Return [x, y] of the center of cell containing provided text 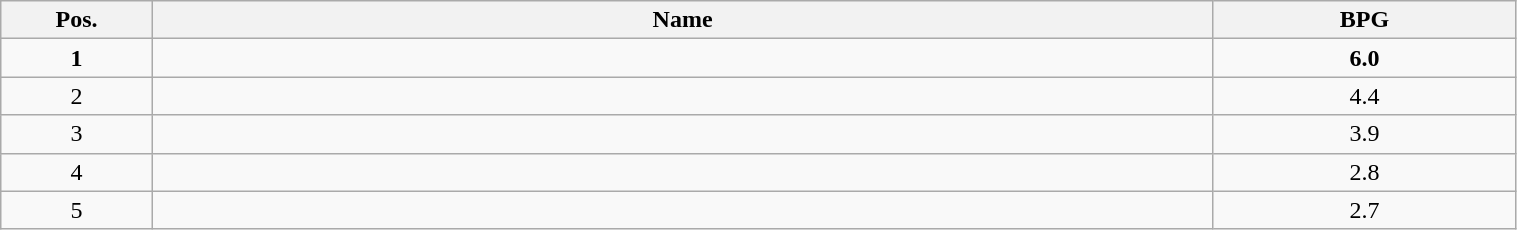
1 [77, 58]
2 [77, 96]
4 [77, 172]
6.0 [1364, 58]
2.7 [1364, 210]
Pos. [77, 20]
BPG [1364, 20]
3 [77, 134]
3.9 [1364, 134]
2.8 [1364, 172]
4.4 [1364, 96]
5 [77, 210]
Name [682, 20]
